Return [x, y] of the center of cell containing provided text 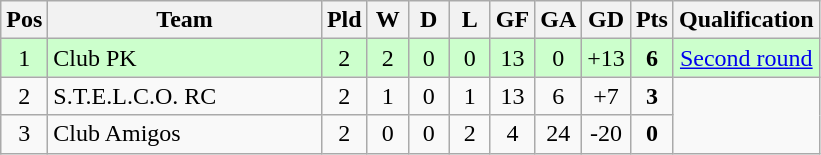
GA [558, 20]
GD [606, 20]
+13 [606, 58]
Team [185, 20]
Qualification [746, 20]
-20 [606, 134]
Second round [746, 58]
S.T.E.L.C.O. RC [185, 96]
D [428, 20]
24 [558, 134]
Club Amigos [185, 134]
4 [512, 134]
W [388, 20]
Pos [24, 20]
Club PK [185, 58]
Pts [652, 20]
GF [512, 20]
L [470, 20]
Pld [344, 20]
+7 [606, 96]
